Scan for the cell matching the given text and deliver its [x, y] coordinate at center. 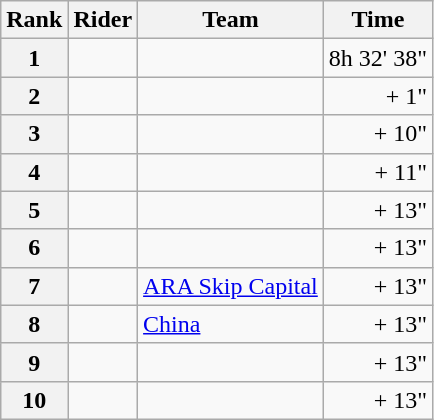
+ 1" [378, 96]
7 [34, 286]
2 [34, 96]
4 [34, 172]
China [231, 324]
6 [34, 248]
+ 10" [378, 134]
3 [34, 134]
1 [34, 58]
9 [34, 362]
10 [34, 400]
Rider [103, 20]
8 [34, 324]
8h 32' 38" [378, 58]
Time [378, 20]
ARA Skip Capital [231, 286]
5 [34, 210]
Rank [34, 20]
+ 11" [378, 172]
Team [231, 20]
